Determine the (x, y) coordinate at the center of the cell enclosing the given text.  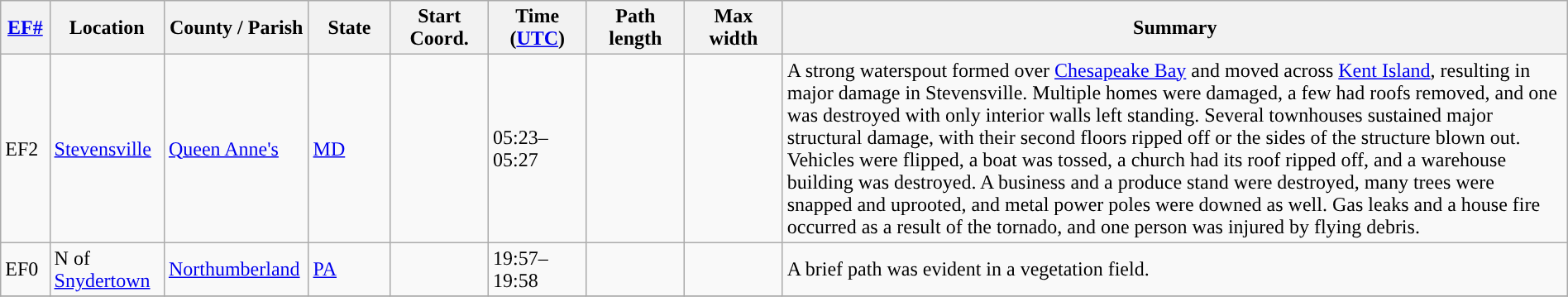
05:23–05:27 (538, 149)
Summary (1174, 28)
EF# (25, 28)
State (349, 28)
PA (349, 270)
EF0 (25, 270)
Queen Anne's (237, 149)
Start Coord. (440, 28)
Stevensville (107, 149)
Max width (734, 28)
Path length (635, 28)
Location (107, 28)
19:57–19:58 (538, 270)
MD (349, 149)
N of Snydertown (107, 270)
Time (UTC) (538, 28)
Northumberland (237, 270)
EF2 (25, 149)
A brief path was evident in a vegetation field. (1174, 270)
County / Parish (237, 28)
